Search for the cell housing the specified text and yield its (X, Y) center coordinate. 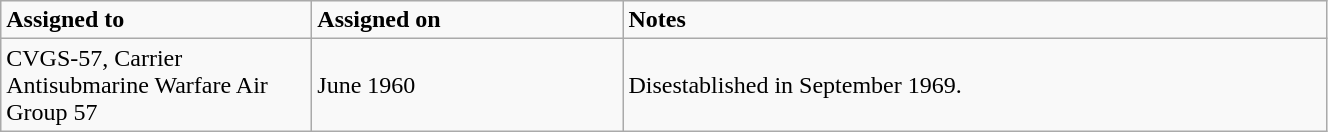
Disestablished in September 1969. (975, 85)
Assigned to (156, 20)
Notes (975, 20)
Assigned on (468, 20)
June 1960 (468, 85)
CVGS-57, Carrier Antisubmarine Warfare Air Group 57 (156, 85)
